From the cell containing the given text, extract its center point as (X, Y) coordinate. 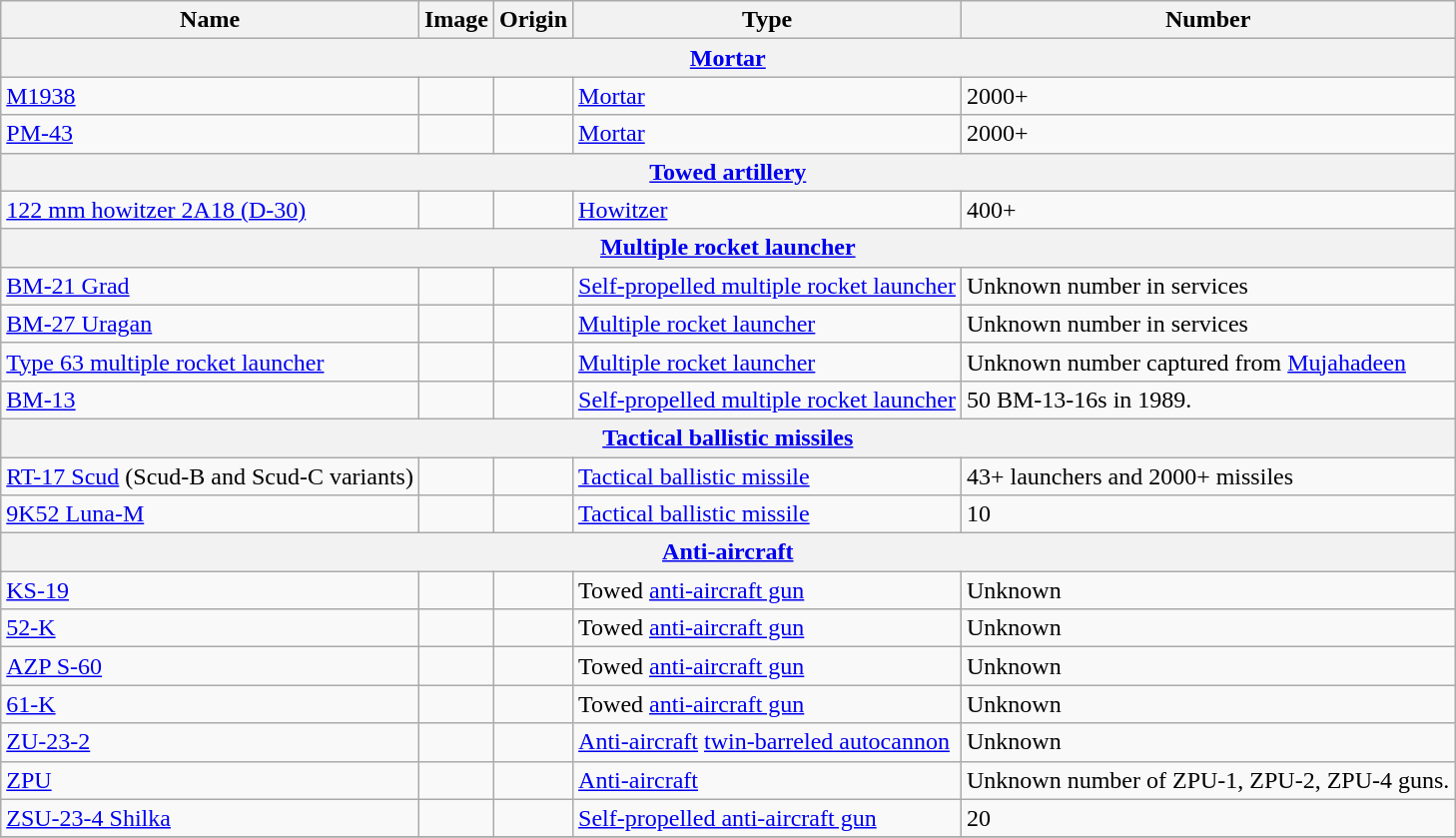
Origin (533, 20)
KS-19 (210, 590)
ZPU (210, 780)
Tactical ballistic missiles (728, 437)
Anti-aircraft twin-barreled autocannon (767, 742)
61-K (210, 704)
10 (1207, 514)
52-K (210, 628)
BM-27 Uragan (210, 324)
Name (210, 20)
Type (767, 20)
Unknown number captured from Mujahadeen (1207, 362)
Howitzer (767, 210)
Self-propelled anti-aircraft gun (767, 818)
Image (455, 20)
43+ launchers and 2000+ missiles (1207, 476)
BM-13 (210, 400)
20 (1207, 818)
9K52 Luna-M (210, 514)
50 BM-13-16s in 1989. (1207, 400)
AZP S-60 (210, 666)
Unknown number of ZPU-1, ZPU-2, ZPU-4 guns. (1207, 780)
Towed artillery (728, 172)
ZU-23-2 (210, 742)
PM-43 (210, 134)
Type 63 multiple rocket launcher (210, 362)
BM-21 Grad (210, 286)
Number (1207, 20)
400+ (1207, 210)
122 mm howitzer 2A18 (D-30) (210, 210)
RT-17 Scud (Scud-B and Scud-C variants) (210, 476)
M1938 (210, 96)
ZSU-23-4 Shilka (210, 818)
